Extract the (x, y) coordinate from the center of the cell holding the provided text.  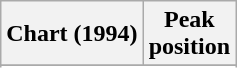
Peak position (189, 34)
Chart (1994) (72, 34)
